Detect which cell encompasses the target text, then output its [x, y] center coordinate. 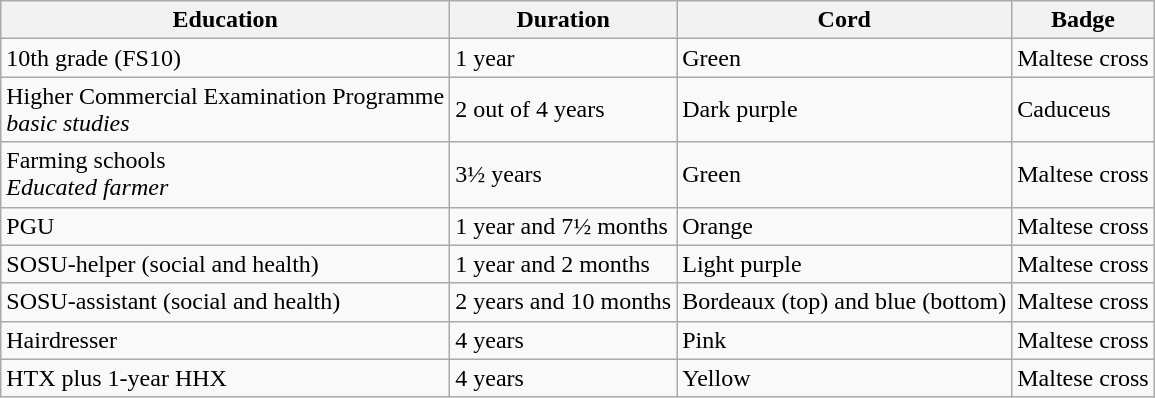
Caduceus [1083, 110]
1 year and 7½ months [564, 226]
SOSU-helper (social and health) [226, 264]
Hairdresser [226, 340]
PGU [226, 226]
Yellow [844, 378]
2 years and 10 months [564, 302]
2 out of 4 years [564, 110]
1 year [564, 58]
Badge [1083, 20]
HTX plus 1-year HHX [226, 378]
Higher Commercial Examination Programme basic studies [226, 110]
Pink [844, 340]
Duration [564, 20]
1 year and 2 months [564, 264]
Orange [844, 226]
Bordeaux (top) and blue (bottom) [844, 302]
3½ years [564, 174]
10th grade (FS10) [226, 58]
Dark purple [844, 110]
Light purple [844, 264]
Farming schoolsEducated farmer [226, 174]
Cord [844, 20]
SOSU-assistant (social and health) [226, 302]
Education [226, 20]
